Scan for the cell matching the given text and deliver its (X, Y) coordinate at center. 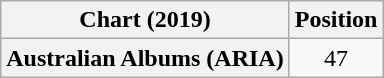
Position (336, 20)
Australian Albums (ARIA) (145, 58)
47 (336, 58)
Chart (2019) (145, 20)
